Capture the cell that displays the provided text and extract its (x, y) central coordinate. 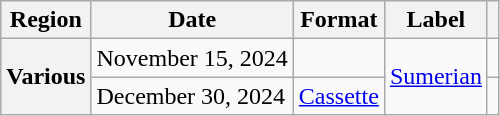
Cassette (338, 96)
November 15, 2024 (192, 58)
Region (46, 20)
Label (436, 20)
December 30, 2024 (192, 96)
Format (338, 20)
Various (46, 77)
Sumerian (436, 77)
Date (192, 20)
